Extract the (X, Y) coordinate from the center of the cell holding the provided text.  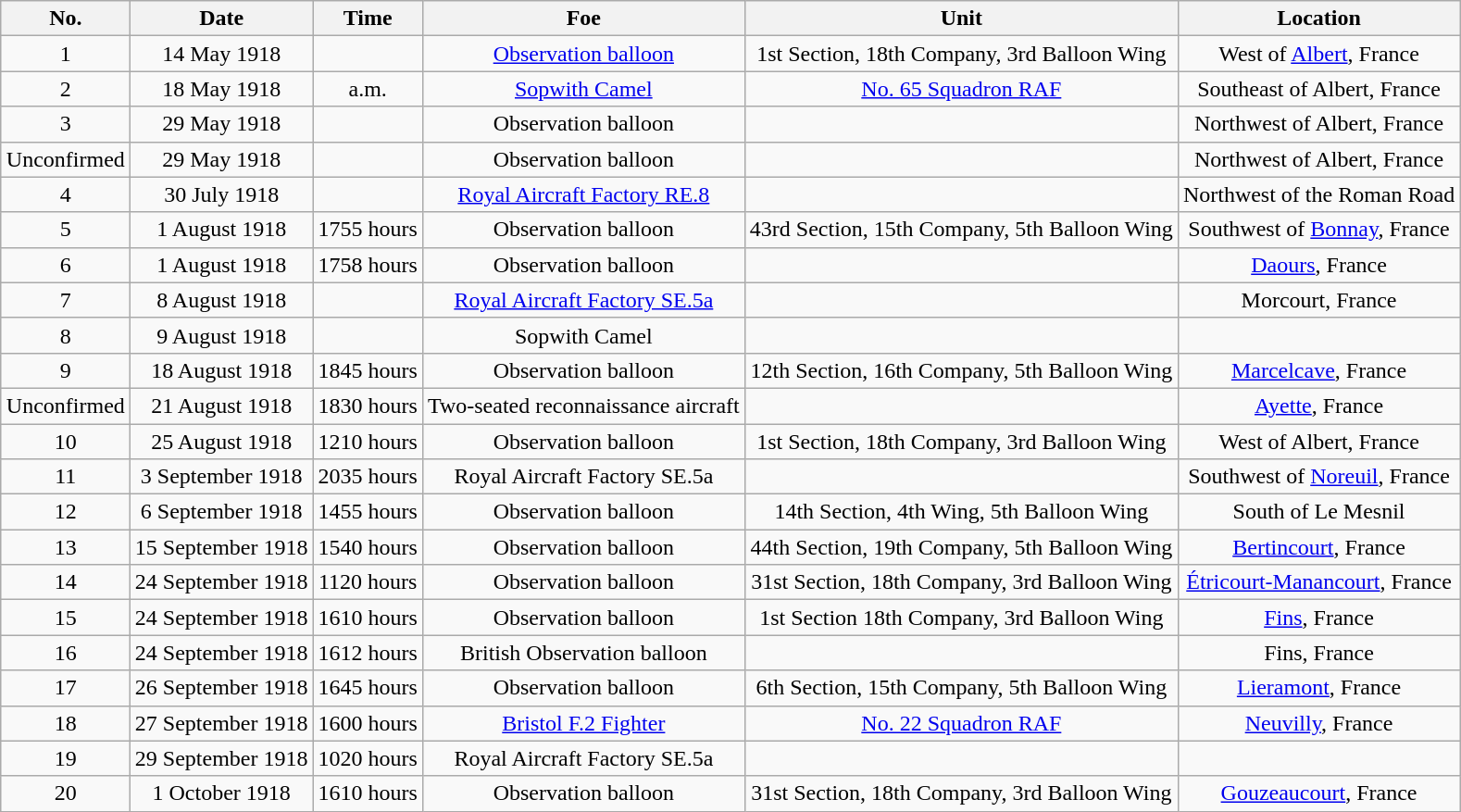
12th Section, 16th Company, 5th Balloon Wing (961, 370)
1645 hours (368, 688)
43rd Section, 15th Company, 5th Balloon Wing (961, 230)
1755 hours (368, 230)
No. 65 Squadron RAF (961, 89)
18 May 1918 (221, 89)
17 (65, 688)
1830 hours (368, 406)
1 October 1918 (221, 793)
29 September 1918 (221, 758)
27 September 1918 (221, 723)
1120 hours (368, 582)
5 (65, 230)
1600 hours (368, 723)
1455 hours (368, 512)
8 August 1918 (221, 300)
Lieramont, France (1318, 688)
Time (368, 19)
1020 hours (368, 758)
3 (65, 124)
21 August 1918 (221, 406)
1210 hours (368, 442)
2 (65, 89)
1758 hours (368, 265)
9 (65, 370)
9 August 1918 (221, 335)
6th Section, 15th Company, 5th Balloon Wing (961, 688)
South of Le Mesnil (1318, 512)
18 August 1918 (221, 370)
11 (65, 477)
Royal Aircraft Factory RE.8 (583, 194)
a.m. (368, 89)
Two-seated reconnaissance aircraft (583, 406)
44th Section, 19th Company, 5th Balloon Wing (961, 547)
16 (65, 653)
1st Section 18th Company, 3rd Balloon Wing (961, 618)
Date (221, 19)
13 (65, 547)
Location (1318, 19)
30 July 1918 (221, 194)
2035 hours (368, 477)
6 September 1918 (221, 512)
Étricourt-Manancourt, France (1318, 582)
Foe (583, 19)
10 (65, 442)
15 (65, 618)
Southwest of Bonnay, France (1318, 230)
No. (65, 19)
Marcelcave, France (1318, 370)
Southeast of Albert, France (1318, 89)
Neuvilly, France (1318, 723)
1845 hours (368, 370)
Southwest of Noreuil, France (1318, 477)
14th Section, 4th Wing, 5th Balloon Wing (961, 512)
14 May 1918 (221, 54)
8 (65, 335)
1612 hours (368, 653)
Bristol F.2 Fighter (583, 723)
14 (65, 582)
Gouzeaucourt, France (1318, 793)
3 September 1918 (221, 477)
Bertincourt, France (1318, 547)
12 (65, 512)
6 (65, 265)
Daours, France (1318, 265)
Morcourt, France (1318, 300)
20 (65, 793)
18 (65, 723)
Ayette, France (1318, 406)
26 September 1918 (221, 688)
Unit (961, 19)
7 (65, 300)
Northwest of the Roman Road (1318, 194)
25 August 1918 (221, 442)
1 (65, 54)
No. 22 Squadron RAF (961, 723)
British Observation balloon (583, 653)
1540 hours (368, 547)
4 (65, 194)
15 September 1918 (221, 547)
19 (65, 758)
